Locate the cell with the specified text and output its [X, Y] center coordinate. 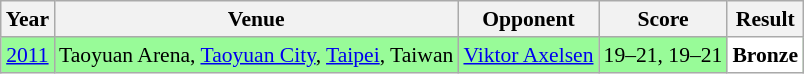
Opponent [528, 19]
Taoyuan Arena, Taoyuan City, Taipei, Taiwan [256, 55]
Result [765, 19]
2011 [28, 55]
Venue [256, 19]
19–21, 19–21 [664, 55]
Bronze [765, 55]
Viktor Axelsen [528, 55]
Year [28, 19]
Score [664, 19]
